Identify which cell holds the provided text, then report its [x, y] central coordinate. 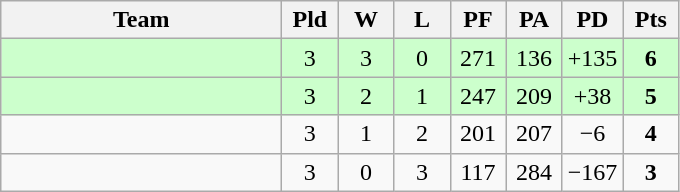
271 [478, 58]
PF [478, 20]
Pts [651, 20]
PA [534, 20]
247 [478, 96]
284 [534, 172]
136 [534, 58]
+135 [592, 58]
117 [478, 172]
209 [534, 96]
L [422, 20]
207 [534, 134]
PD [592, 20]
6 [651, 58]
+38 [592, 96]
4 [651, 134]
201 [478, 134]
−6 [592, 134]
−167 [592, 172]
Pld [310, 20]
Team [142, 20]
5 [651, 96]
W [366, 20]
